Find where the given text appears and provide that cell's center as (X, Y) coordinate. 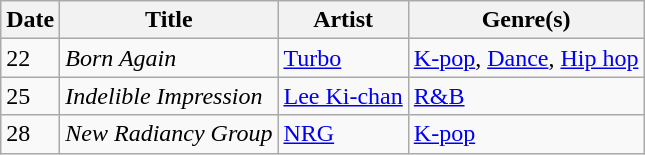
K-pop (526, 134)
NRG (343, 134)
Indelible Impression (169, 96)
Title (169, 20)
Date (30, 20)
R&B (526, 96)
28 (30, 134)
Artist (343, 20)
Genre(s) (526, 20)
New Radiancy Group (169, 134)
K-pop, Dance, Hip hop (526, 58)
Lee Ki-chan (343, 96)
Turbo (343, 58)
Born Again (169, 58)
22 (30, 58)
25 (30, 96)
